Return the [X, Y] coordinate for the center point of the cell that contains the specified text.  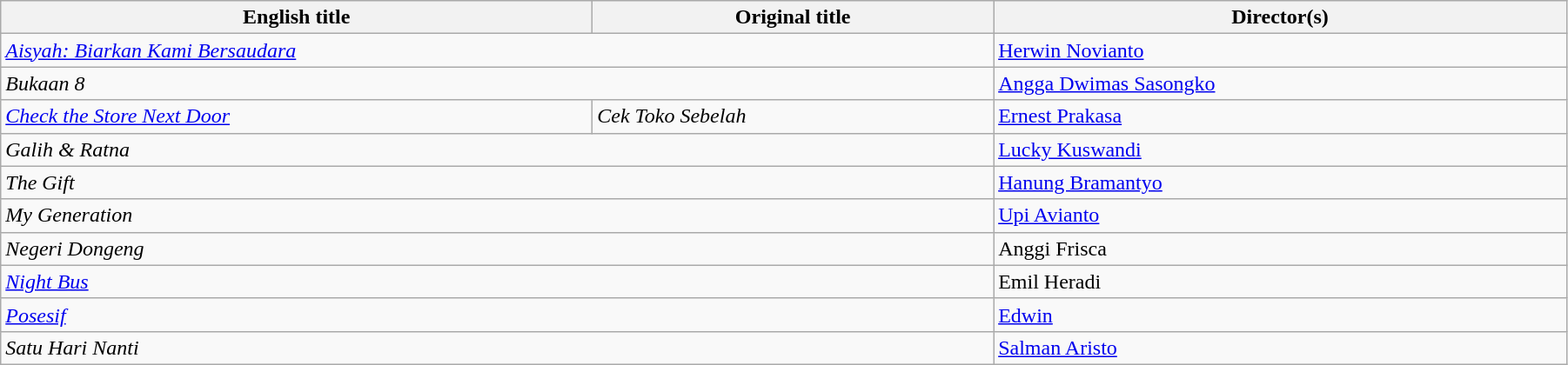
Posesif [498, 315]
Cek Toko Sebelah [794, 116]
Upi Avianto [1281, 216]
Angga Dwimas Sasongko [1281, 83]
The Gift [498, 182]
Lucky Kuswandi [1281, 149]
Aisyah: Biarkan Kami Bersaudara [498, 50]
Hanung Bramantyo [1281, 182]
English title [297, 17]
Galih & Ratna [498, 149]
Edwin [1281, 315]
Check the Store Next Door [297, 116]
Original title [794, 17]
Emil Heradi [1281, 282]
Anggi Frisca [1281, 249]
Director(s) [1281, 17]
Negeri Dongeng [498, 249]
My Generation [498, 216]
Satu Hari Nanti [498, 348]
Night Bus [498, 282]
Salman Aristo [1281, 348]
Bukaan 8 [498, 83]
Ernest Prakasa [1281, 116]
Herwin Novianto [1281, 50]
